Capture the cell that displays the provided text and extract its (x, y) central coordinate. 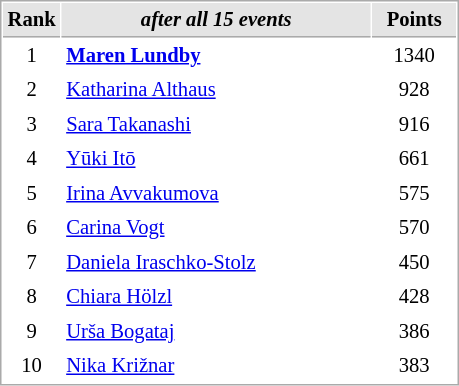
Katharina Althaus (216, 90)
916 (414, 124)
after all 15 events (216, 20)
5 (32, 194)
450 (414, 262)
Urša Bogataj (216, 332)
4 (32, 158)
10 (32, 366)
Maren Lundby (216, 56)
383 (414, 366)
1 (32, 56)
6 (32, 228)
386 (414, 332)
Nika Križnar (216, 366)
428 (414, 296)
Points (414, 20)
2 (32, 90)
Carina Vogt (216, 228)
570 (414, 228)
575 (414, 194)
Chiara Hölzl (216, 296)
8 (32, 296)
Rank (32, 20)
7 (32, 262)
3 (32, 124)
9 (32, 332)
928 (414, 90)
Daniela Iraschko-Stolz (216, 262)
1340 (414, 56)
Irina Avvakumova (216, 194)
661 (414, 158)
Sara Takanashi (216, 124)
Yūki Itō (216, 158)
